Detect which cell encompasses the target text, then output its (X, Y) center coordinate. 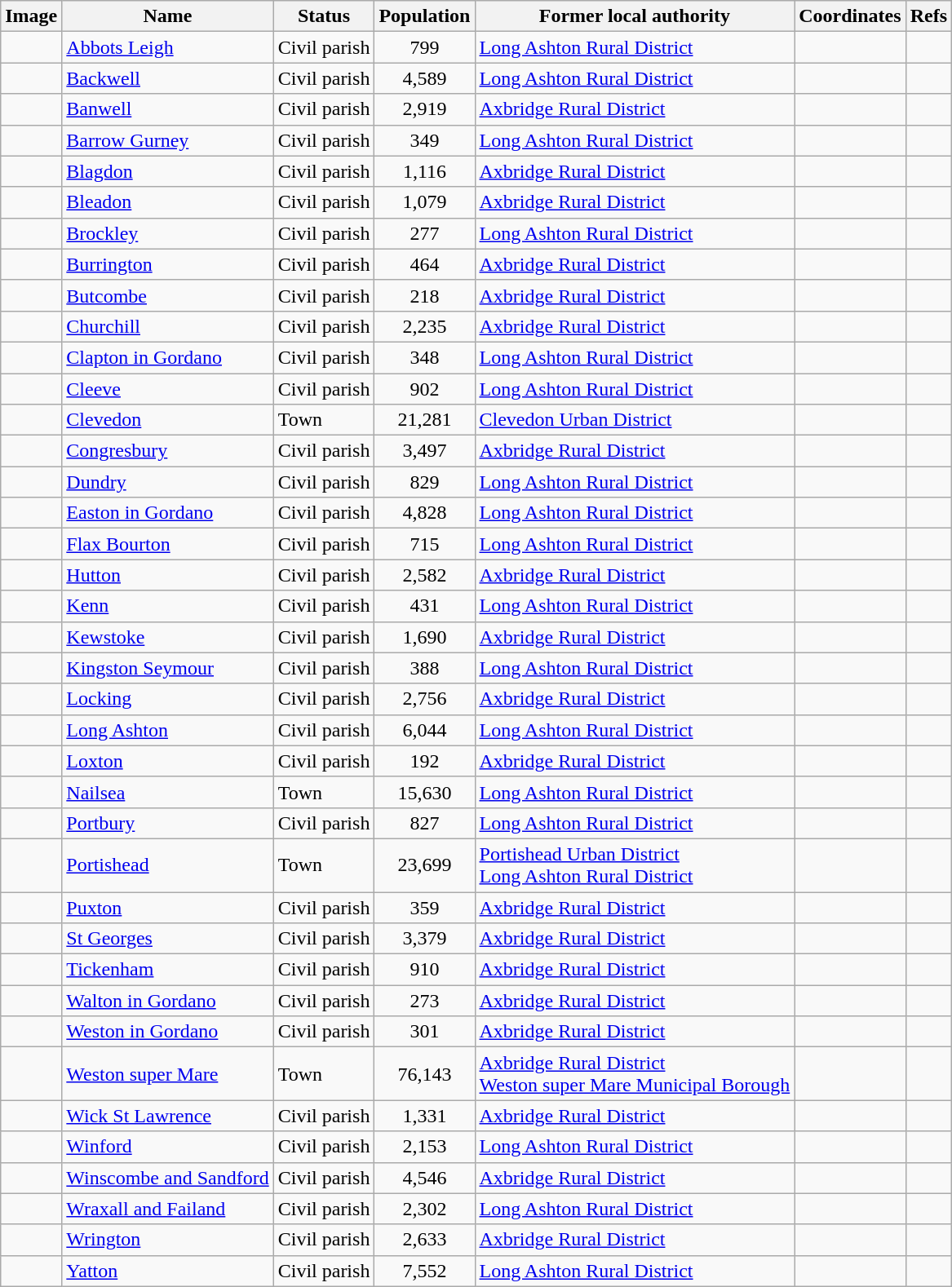
Long Ashton (168, 730)
2,153 (424, 1147)
Abbots Leigh (168, 47)
St Georges (168, 939)
2,582 (424, 575)
Blagdon (168, 171)
Clevedon (168, 420)
Flax Bourton (168, 544)
348 (424, 357)
2,235 (424, 326)
Churchill (168, 326)
15,630 (424, 792)
Backwell (168, 78)
Coordinates (850, 16)
Puxton (168, 908)
Winford (168, 1147)
Cleeve (168, 389)
Kenn (168, 606)
1,116 (424, 171)
Name (168, 16)
3,379 (424, 939)
Locking (168, 699)
Hutton (168, 575)
3,497 (424, 451)
Weston in Gordano (168, 1032)
Portishead Urban DistrictLong Ashton Rural District (635, 865)
Clapton in Gordano (168, 357)
Kewstoke (168, 637)
21,281 (424, 420)
6,044 (424, 730)
Former local authority (635, 16)
799 (424, 47)
Nailsea (168, 792)
Easton in Gordano (168, 513)
218 (424, 295)
464 (424, 264)
Burrington (168, 264)
273 (424, 1001)
Butcombe (168, 295)
7,552 (424, 1271)
Winscombe and Sandford (168, 1178)
Kingston Seymour (168, 668)
Portbury (168, 823)
Weston super Mare (168, 1073)
715 (424, 544)
Image (31, 16)
910 (424, 970)
Banwell (168, 109)
2,756 (424, 699)
Wraxall and Failand (168, 1209)
359 (424, 908)
1,079 (424, 202)
Portishead (168, 865)
Wick St Lawrence (168, 1116)
Bleadon (168, 202)
277 (424, 233)
1,331 (424, 1116)
827 (424, 823)
Axbridge Rural DistrictWeston super Mare Municipal Borough (635, 1073)
1,690 (424, 637)
349 (424, 140)
2,919 (424, 109)
2,633 (424, 1240)
4,546 (424, 1178)
2,302 (424, 1209)
Population (424, 16)
Clevedon Urban District (635, 420)
Brockley (168, 233)
192 (424, 761)
Loxton (168, 761)
Yatton (168, 1271)
Status (324, 16)
Tickenham (168, 970)
Barrow Gurney (168, 140)
388 (424, 668)
902 (424, 389)
4,828 (424, 513)
Wrington (168, 1240)
Dundry (168, 482)
4,589 (424, 78)
301 (424, 1032)
Congresbury (168, 451)
76,143 (424, 1073)
Refs (928, 16)
431 (424, 606)
Walton in Gordano (168, 1001)
23,699 (424, 865)
829 (424, 482)
